From the cell containing the given text, extract its center point as (x, y) coordinate. 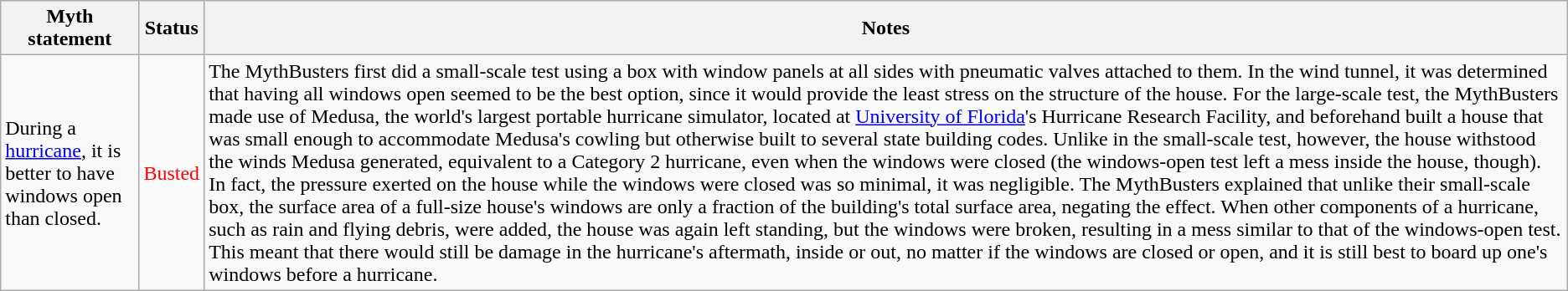
Status (172, 28)
Busted (172, 172)
During a hurricane, it is better to have windows open than closed. (70, 172)
Myth statement (70, 28)
Notes (886, 28)
